From the cell containing the given text, extract its center point as (X, Y) coordinate. 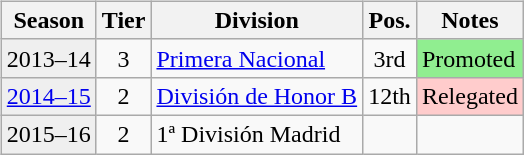
Primera Nacional (257, 58)
12th (390, 96)
Notes (470, 20)
División de Honor B (257, 96)
Tier (124, 20)
1ª División Madrid (257, 134)
Promoted (470, 58)
2015–16 (48, 134)
Season (48, 20)
Pos. (390, 20)
Division (257, 20)
2014–15 (48, 96)
3rd (390, 58)
Relegated (470, 96)
3 (124, 58)
2013–14 (48, 58)
